Output the [X, Y] coordinate of the center of the cell containing the given text.  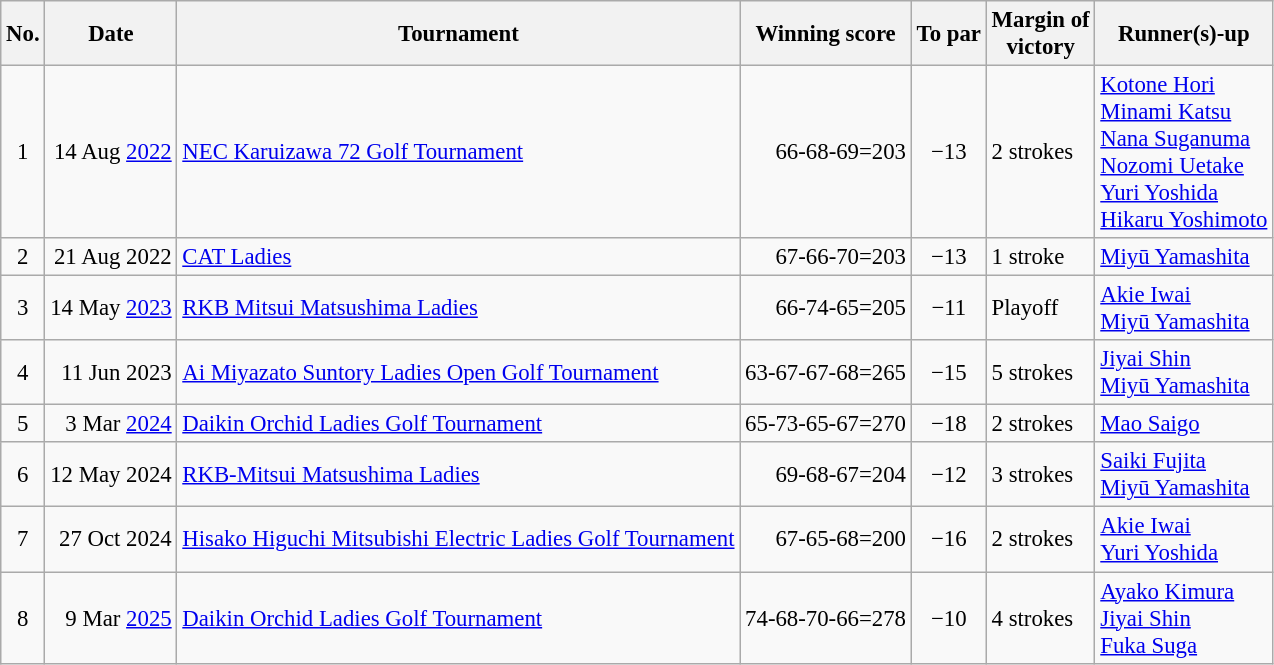
3 Mar 2024 [111, 424]
3 [23, 308]
63-67-67-68=265 [826, 372]
−10 [948, 618]
21 Aug 2022 [111, 257]
Tournament [458, 34]
NEC Karuizawa 72 Golf Tournament [458, 152]
−18 [948, 424]
Ayako Kimura Jiyai Shin Fuka Suga [1184, 618]
1 [23, 152]
RKB-Mitsui Matsushima Ladies [458, 474]
11 Jun 2023 [111, 372]
−12 [948, 474]
2 [23, 257]
Saiki Fujita Miyū Yamashita [1184, 474]
4 strokes [1040, 618]
Mao Saigo [1184, 424]
66-68-69=203 [826, 152]
8 [23, 618]
Runner(s)-up [1184, 34]
Date [111, 34]
Margin ofvictory [1040, 34]
Playoff [1040, 308]
Winning score [826, 34]
−15 [948, 372]
3 strokes [1040, 474]
74-68-70-66=278 [826, 618]
9 Mar 2025 [111, 618]
Akie Iwai Yuri Yoshida [1184, 540]
67-65-68=200 [826, 540]
65-73-65-67=270 [826, 424]
Ai Miyazato Suntory Ladies Open Golf Tournament [458, 372]
27 Oct 2024 [111, 540]
1 stroke [1040, 257]
12 May 2024 [111, 474]
Hisako Higuchi Mitsubishi Electric Ladies Golf Tournament [458, 540]
Kotone Hori Minami Katsu Nana Suganuma Nozomi Uetake Yuri Yoshida Hikaru Yoshimoto [1184, 152]
4 [23, 372]
−16 [948, 540]
Jiyai Shin Miyū Yamashita [1184, 372]
−11 [948, 308]
5 [23, 424]
CAT Ladies [458, 257]
67-66-70=203 [826, 257]
14 May 2023 [111, 308]
To par [948, 34]
66-74-65=205 [826, 308]
7 [23, 540]
Akie Iwai Miyū Yamashita [1184, 308]
5 strokes [1040, 372]
14 Aug 2022 [111, 152]
RKB Mitsui Matsushima Ladies [458, 308]
6 [23, 474]
Miyū Yamashita [1184, 257]
69-68-67=204 [826, 474]
No. [23, 34]
